For the text-containing cell, return its midpoint in (X, Y) coordinate format. 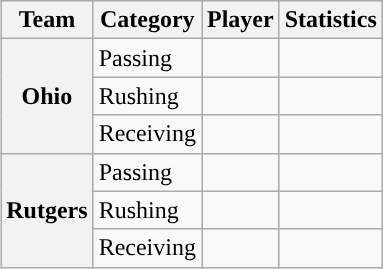
Rutgers (47, 210)
Team (47, 20)
Category (147, 20)
Statistics (330, 20)
Ohio (47, 96)
Player (241, 20)
